Extract the (X, Y) coordinate from the center of the cell holding the provided text.  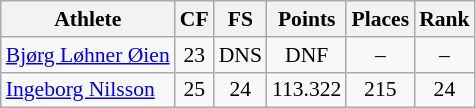
FS (240, 19)
Points (307, 19)
25 (194, 90)
Athlete (88, 19)
Places (380, 19)
23 (194, 55)
Rank (444, 19)
CF (194, 19)
Ingeborg Nilsson (88, 90)
DNF (307, 55)
113.322 (307, 90)
DNS (240, 55)
Bjørg Løhner Øien (88, 55)
215 (380, 90)
